Scan for the cell matching the given text and deliver its [x, y] coordinate at center. 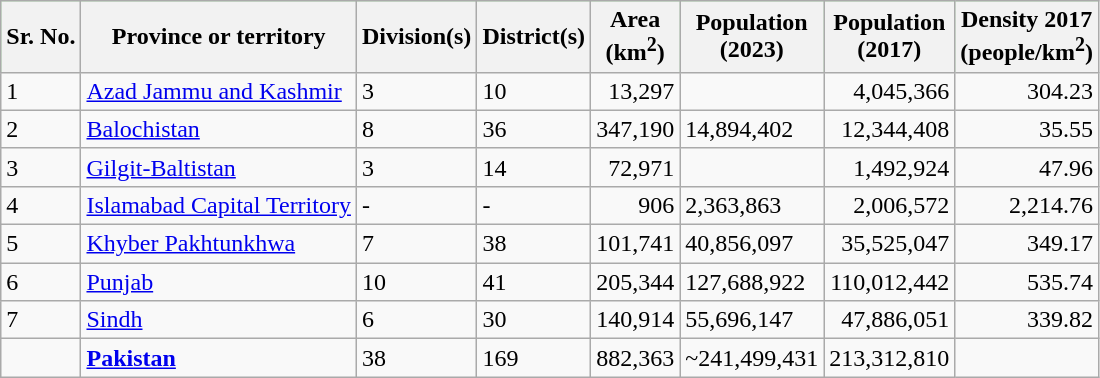
4,045,366 [890, 91]
349.17 [1027, 244]
47.96 [1027, 167]
41 [534, 282]
882,363 [636, 358]
Pakistan [219, 358]
Balochistan [219, 129]
535.74 [1027, 282]
14,894,402 [752, 129]
205,344 [636, 282]
1,492,924 [890, 167]
Gilgit-Baltistan [219, 167]
30 [534, 320]
47,886,051 [890, 320]
District(s) [534, 37]
Population(2023) [752, 37]
906 [636, 205]
8 [416, 129]
2,363,863 [752, 205]
140,914 [636, 320]
Khyber Pakhtunkhwa [219, 244]
14 [534, 167]
2,214.76 [1027, 205]
213,312,810 [890, 358]
Population(2017) [890, 37]
40,856,097 [752, 244]
12,344,408 [890, 129]
304.23 [1027, 91]
1 [41, 91]
55,696,147 [752, 320]
101,741 [636, 244]
Area(km2) [636, 37]
4 [41, 205]
5 [41, 244]
Punjab [219, 282]
Province or territory [219, 37]
~241,499,431 [752, 358]
169 [534, 358]
72,971 [636, 167]
Sindh [219, 320]
2 [41, 129]
Density 2017(people/km2) [1027, 37]
127,688,922 [752, 282]
35,525,047 [890, 244]
Division(s) [416, 37]
347,190 [636, 129]
339.82 [1027, 320]
Islamabad Capital Territory [219, 205]
110,012,442 [890, 282]
35.55 [1027, 129]
2,006,572 [890, 205]
36 [534, 129]
Sr. No. [41, 37]
Azad Jammu and Kashmir [219, 91]
13,297 [636, 91]
